Pinpoint the cell where the given text exists, returning its [x, y] midpoint coordinate. 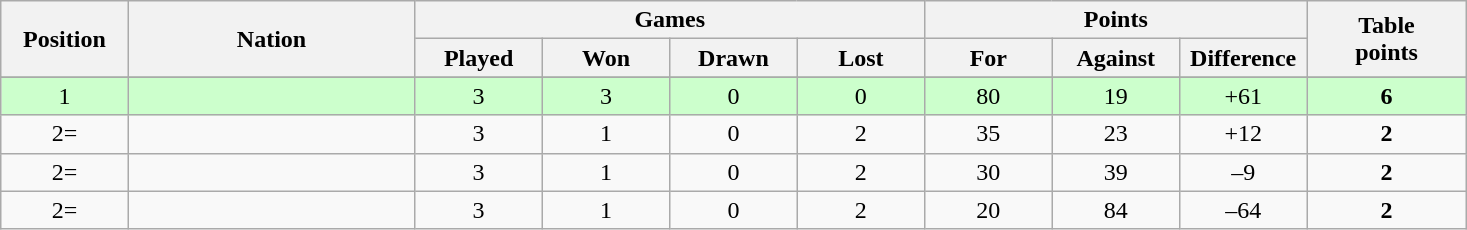
Against [1116, 58]
For [988, 58]
Difference [1242, 58]
+12 [1242, 134]
80 [988, 96]
Tablepoints [1386, 39]
Won [606, 58]
Games [670, 20]
19 [1116, 96]
Points [1116, 20]
–64 [1242, 210]
20 [988, 210]
35 [988, 134]
39 [1116, 172]
+61 [1242, 96]
23 [1116, 134]
84 [1116, 210]
Nation [272, 39]
6 [1386, 96]
Drawn [734, 58]
30 [988, 172]
–9 [1242, 172]
Position [64, 39]
Lost [860, 58]
Played [478, 58]
